Return the [x, y] coordinate for the center point of the cell that contains the specified text.  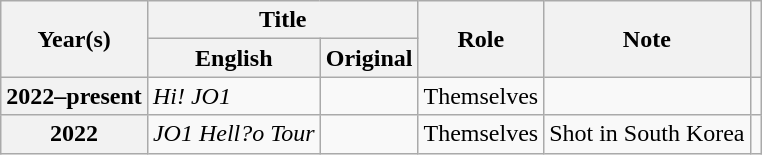
English [234, 58]
Note [647, 39]
Original [369, 58]
2022 [74, 134]
JO1 Hell?o Tour [234, 134]
Hi! JO1 [234, 96]
Title [282, 20]
Shot in South Korea [647, 134]
2022–present [74, 96]
Year(s) [74, 39]
Role [481, 39]
